Detect which cell encompasses the target text, then output its (x, y) center coordinate. 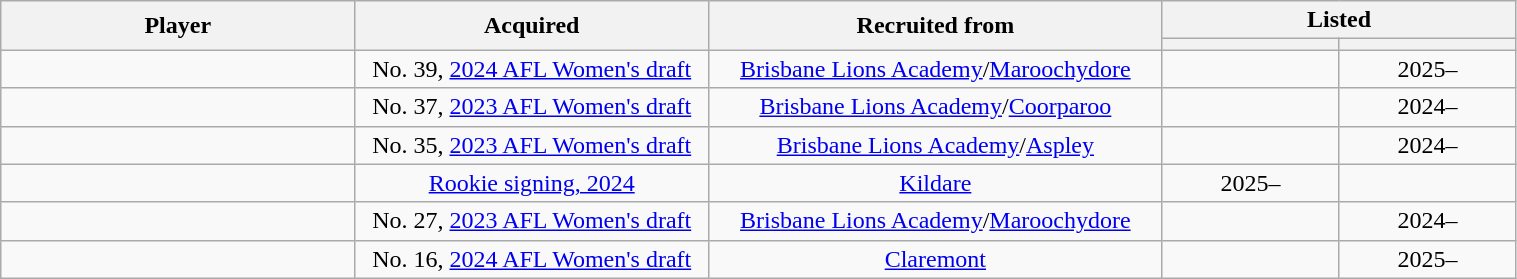
No. 37, 2023 AFL Women's draft (532, 107)
No. 27, 2023 AFL Women's draft (532, 221)
Kildare (936, 183)
Recruited from (936, 26)
Player (178, 26)
Acquired (532, 26)
Rookie signing, 2024 (532, 183)
Brisbane Lions Academy/Coorparoo (936, 107)
No. 35, 2023 AFL Women's draft (532, 145)
No. 39, 2024 AFL Women's draft (532, 69)
No. 16, 2024 AFL Women's draft (532, 259)
Listed (1339, 20)
Brisbane Lions Academy/Aspley (936, 145)
Claremont (936, 259)
